Scan for the cell matching the given text and deliver its (X, Y) coordinate at center. 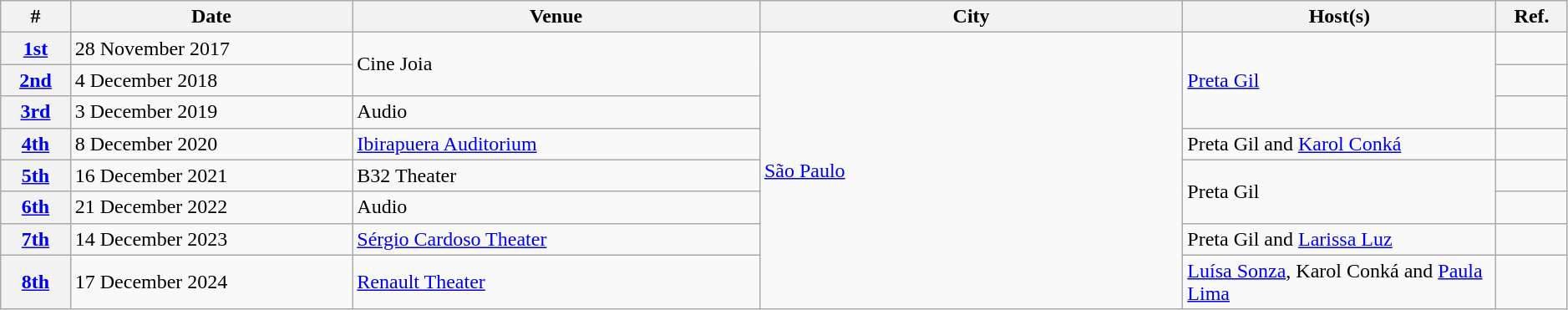
4 December 2018 (211, 80)
14 December 2023 (211, 239)
# (35, 17)
7th (35, 239)
Luísa Sonza, Karol Conká and Paula Lima (1340, 282)
Ref. (1532, 17)
Date (211, 17)
Preta Gil and Larissa Luz (1340, 239)
1st (35, 48)
Sérgio Cardoso Theater (556, 239)
3rd (35, 112)
Cine Joia (556, 64)
8 December 2020 (211, 144)
28 November 2017 (211, 48)
Ibirapuera Auditorium (556, 144)
4th (35, 144)
21 December 2022 (211, 207)
17 December 2024 (211, 282)
Host(s) (1340, 17)
8th (35, 282)
5th (35, 175)
Venue (556, 17)
B32 Theater (556, 175)
3 December 2019 (211, 112)
Preta Gil and Karol Conká (1340, 144)
Renault Theater (556, 282)
6th (35, 207)
2nd (35, 80)
São Paulo (971, 171)
City (971, 17)
16 December 2021 (211, 175)
